From the cell containing the given text, extract its center point as [x, y] coordinate. 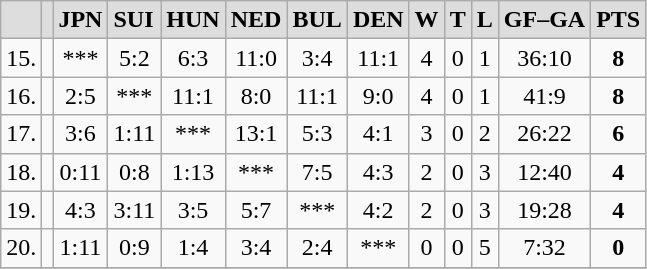
SUI [134, 20]
0:9 [134, 248]
NED [256, 20]
1:4 [193, 248]
T [458, 20]
41:9 [544, 96]
GF–GA [544, 20]
0:8 [134, 172]
L [484, 20]
3:5 [193, 210]
3:6 [80, 134]
16. [22, 96]
8:0 [256, 96]
2:4 [317, 248]
DEN [378, 20]
26:22 [544, 134]
15. [22, 58]
HUN [193, 20]
3:11 [134, 210]
5:2 [134, 58]
9:0 [378, 96]
12:40 [544, 172]
4:1 [378, 134]
5 [484, 248]
7:5 [317, 172]
20. [22, 248]
5:7 [256, 210]
6 [618, 134]
1:13 [193, 172]
0:11 [80, 172]
W [426, 20]
36:10 [544, 58]
13:1 [256, 134]
5:3 [317, 134]
19. [22, 210]
2:5 [80, 96]
6:3 [193, 58]
BUL [317, 20]
PTS [618, 20]
4:2 [378, 210]
18. [22, 172]
JPN [80, 20]
11:0 [256, 58]
17. [22, 134]
7:32 [544, 248]
19:28 [544, 210]
